Detect which cell encompasses the target text, then output its [X, Y] center coordinate. 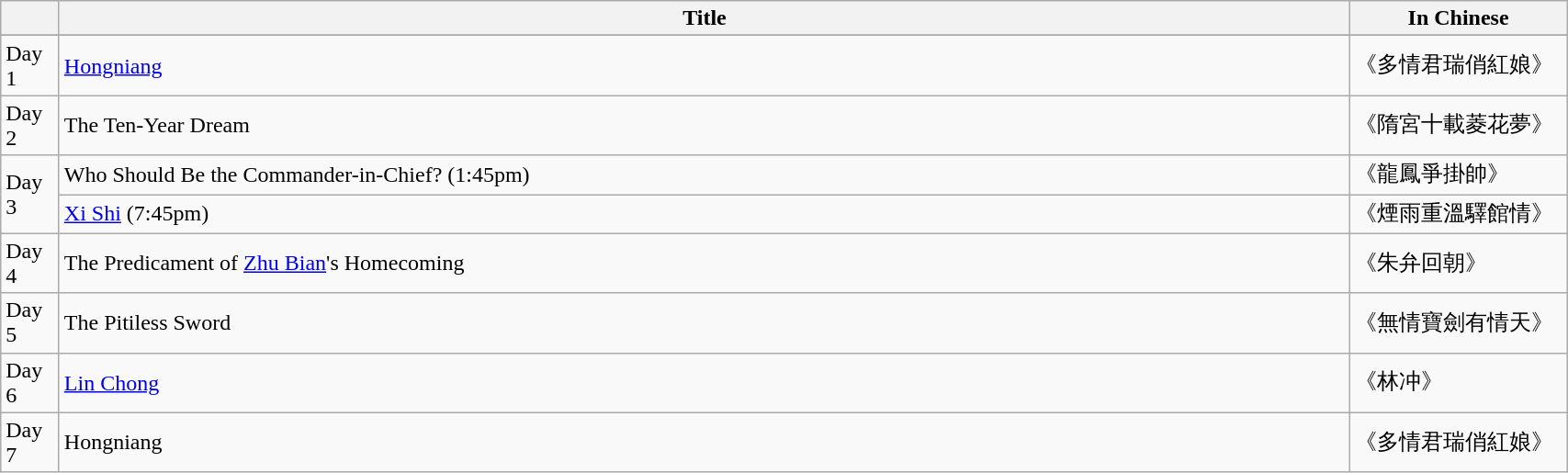
《隋宮十載菱花夢》 [1459, 125]
In Chinese [1459, 18]
Day 2 [30, 125]
The Pitiless Sword [704, 323]
Day 1 [30, 66]
《朱弁回朝》 [1459, 263]
The Predicament of Zhu Bian's Homecoming [704, 263]
Day 5 [30, 323]
《龍鳳爭掛帥》 [1459, 175]
The Ten-Year Dream [704, 125]
《無情寶劍有情天》 [1459, 323]
《煙雨重溫驛館情》 [1459, 215]
Day 3 [30, 195]
Day 7 [30, 443]
Day 6 [30, 382]
Day 4 [30, 263]
Xi Shi (7:45pm) [704, 215]
Title [704, 18]
《林冲》 [1459, 382]
Lin Chong [704, 382]
Who Should Be the Commander-in-Chief? (1:45pm) [704, 175]
